Output the (x, y) coordinate of the center of the cell containing the given text.  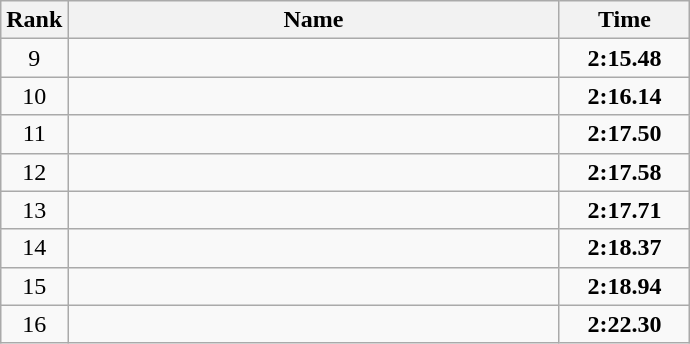
11 (34, 134)
Rank (34, 20)
2:18.94 (624, 286)
13 (34, 210)
12 (34, 172)
2:17.58 (624, 172)
10 (34, 96)
Time (624, 20)
2:16.14 (624, 96)
2:17.50 (624, 134)
16 (34, 324)
Name (314, 20)
2:17.71 (624, 210)
14 (34, 248)
2:18.37 (624, 248)
2:15.48 (624, 58)
9 (34, 58)
2:22.30 (624, 324)
15 (34, 286)
